Identify which cell holds the provided text, then report its [X, Y] central coordinate. 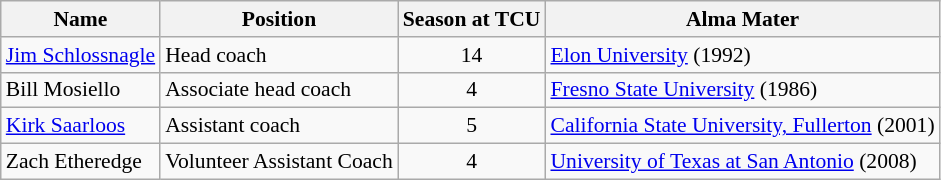
Elon University (1992) [742, 55]
Jim Schlossnagle [80, 55]
University of Texas at San Antonio (2008) [742, 162]
14 [472, 55]
5 [472, 126]
Season at TCU [472, 19]
Alma Mater [742, 19]
Fresno State University (1986) [742, 90]
Position [279, 19]
Assistant coach [279, 126]
Head coach [279, 55]
Name [80, 19]
Kirk Saarloos [80, 126]
Bill Mosiello [80, 90]
California State University, Fullerton (2001) [742, 126]
Zach Etheredge [80, 162]
Volunteer Assistant Coach [279, 162]
Associate head coach [279, 90]
